Return the [x, y] coordinate for the center point of the cell that contains the specified text.  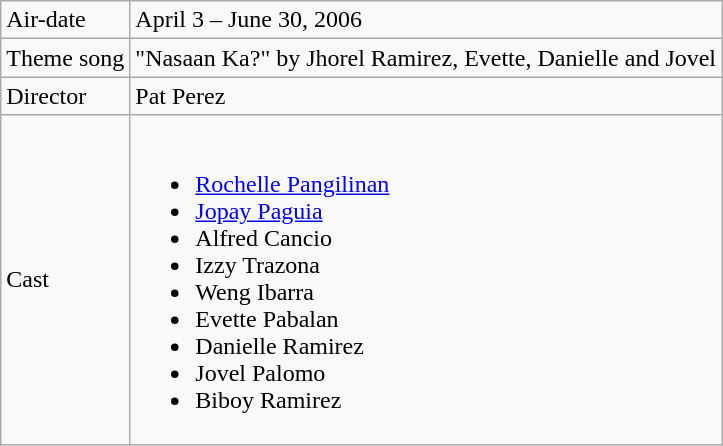
Rochelle PangilinanJopay PaguiaAlfred CancioIzzy TrazonaWeng IbarraEvette PabalanDanielle RamirezJovel PalomoBiboy Ramirez [426, 280]
Theme song [66, 58]
Pat Perez [426, 96]
"Nasaan Ka?" by Jhorel Ramirez, Evette, Danielle and Jovel [426, 58]
Air-date [66, 20]
April 3 – June 30, 2006 [426, 20]
Cast [66, 280]
Director [66, 96]
